Provide the (X, Y) coordinate of the cell's center where the given text is located.  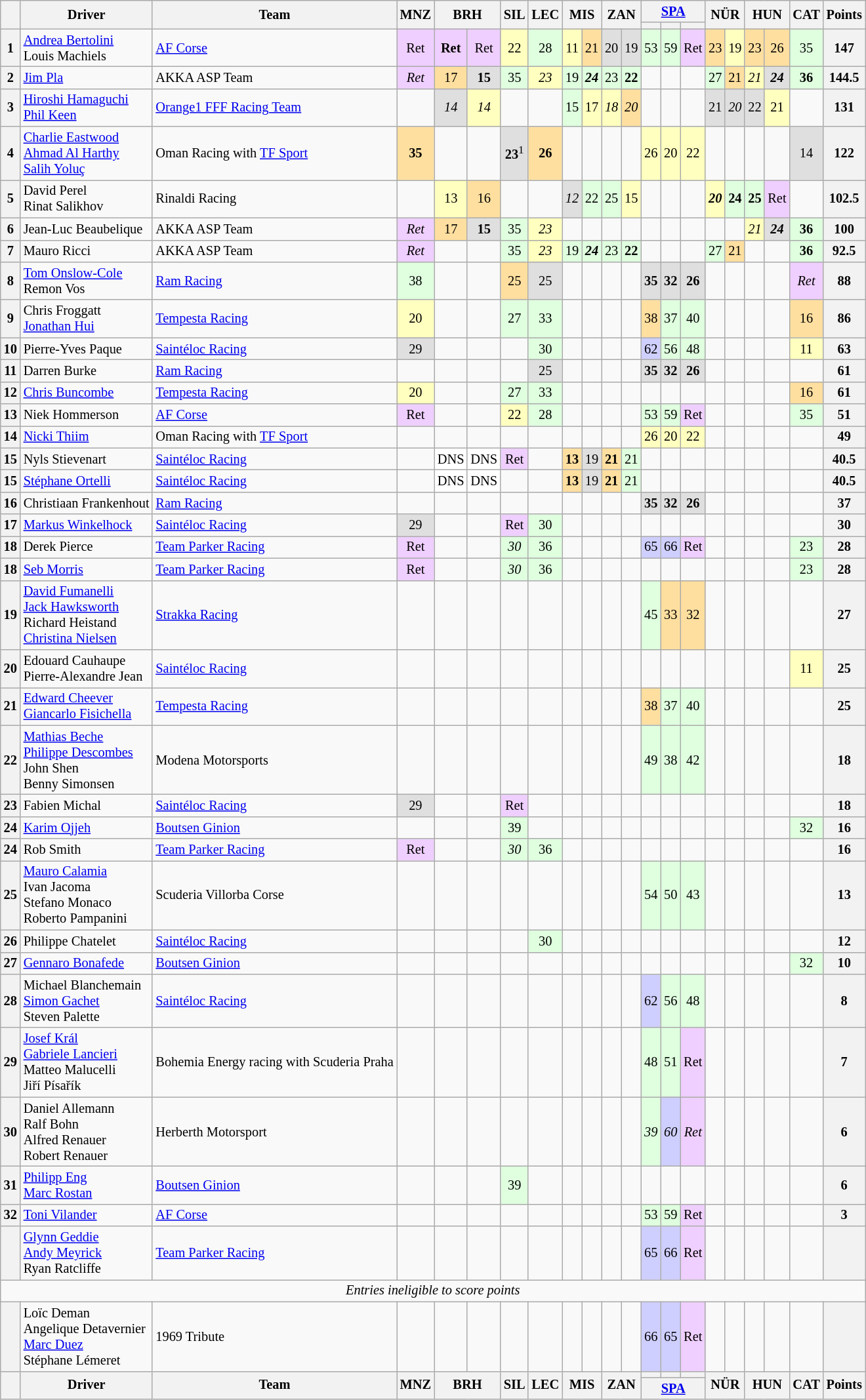
Orange1 FFF Racing Team (274, 108)
92.5 (844, 251)
Derek Pierce (87, 547)
42 (693, 760)
54 (651, 895)
122 (844, 153)
102.5 (844, 199)
31 (10, 1185)
David Fumanelli Jack Hawksworth Richard Heistand Christina Nielsen (87, 615)
Daniel Allemann Ralf Bohn Alfred Renauer Robert Renauer (87, 1132)
Stéphane Ortelli (87, 481)
Andrea Bertolini Louis Machiels (87, 48)
Strakka Racing (274, 615)
Rinaldi Racing (274, 199)
Scuderia Villorba Corse (274, 895)
45 (651, 615)
Herberth Motorsport (274, 1132)
Edward Cheever Giancarlo Fisichella (87, 706)
David Perel Rinat Salikhov (87, 199)
Philippe Chatelet (87, 941)
Tom Onslow-Cole Remon Vos (87, 281)
88 (844, 281)
231 (514, 153)
5 (10, 199)
Christiaan Frankenhout (87, 503)
2 (10, 77)
Jean-Luc Beaubelique (87, 229)
Fabien Michal (87, 805)
43 (693, 895)
Glynn Geddie Andy Meyrick Ryan Ratcliffe (87, 1253)
50 (670, 895)
60 (670, 1132)
86 (844, 319)
Hiroshi Hamaguchi Phil Keen (87, 108)
Mathias Beche Philippe Descombes John Shen Benny Simonsen (87, 760)
Chris Buncombe (87, 393)
Darren Burke (87, 370)
4 (10, 153)
147 (844, 48)
Philipp Eng Marc Rostan (87, 1185)
Entries ineligible to score points (433, 1290)
Nicki Thiim (87, 437)
Mauro Calamia Ivan Jacoma Stefano Monaco Roberto Pampanini (87, 895)
Rob Smith (87, 850)
Chris Froggatt Jonathan Hui (87, 319)
Edouard Cauhaupe Pierre-Alexandre Jean (87, 668)
131 (844, 108)
Josef Král Gabriele Lancieri Matteo Malucelli Jiří Písařík (87, 1062)
Toni Vilander (87, 1215)
Michael Blanchemain Simon Gachet Steven Palette (87, 1001)
Jim Pla (87, 77)
Charlie Eastwood Ahmad Al Harthy Salih Yoluç (87, 153)
Loïc Deman Angelique Detavernier Marc Duez Stéphane Lémeret (87, 1336)
Pierre-Yves Paque (87, 349)
Modena Motorsports (274, 760)
Nyls Stievenart (87, 459)
Seb Morris (87, 569)
Karim Ojjeh (87, 828)
9 (10, 319)
Mauro Ricci (87, 251)
144.5 (844, 77)
Markus Winkelhock (87, 525)
1969 Tribute (274, 1336)
63 (844, 349)
Niek Hommerson (87, 415)
Gennaro Bonafede (87, 963)
Bohemia Energy racing with Scuderia Praha (274, 1062)
1 (10, 48)
100 (844, 229)
